Capture the cell that displays the provided text and extract its [x, y] central coordinate. 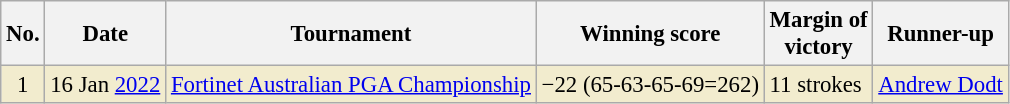
11 strokes [818, 85]
Andrew Dodt [940, 85]
1 [23, 85]
−22 (65-63-65-69=262) [650, 85]
No. [23, 34]
16 Jan 2022 [106, 85]
Date [106, 34]
Fortinet Australian PGA Championship [352, 85]
Winning score [650, 34]
Tournament [352, 34]
Runner-up [940, 34]
Margin ofvictory [818, 34]
